Scan for the cell matching the given text and deliver its (X, Y) coordinate at center. 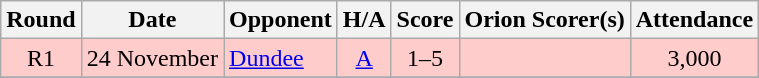
1–5 (425, 58)
H/A (364, 20)
Orion Scorer(s) (544, 20)
Attendance (694, 20)
Opponent (281, 20)
Dundee (281, 58)
3,000 (694, 58)
R1 (41, 58)
Score (425, 20)
Round (41, 20)
A (364, 58)
Date (152, 20)
24 November (152, 58)
